Locate the cell with the specified text and output its (x, y) center coordinate. 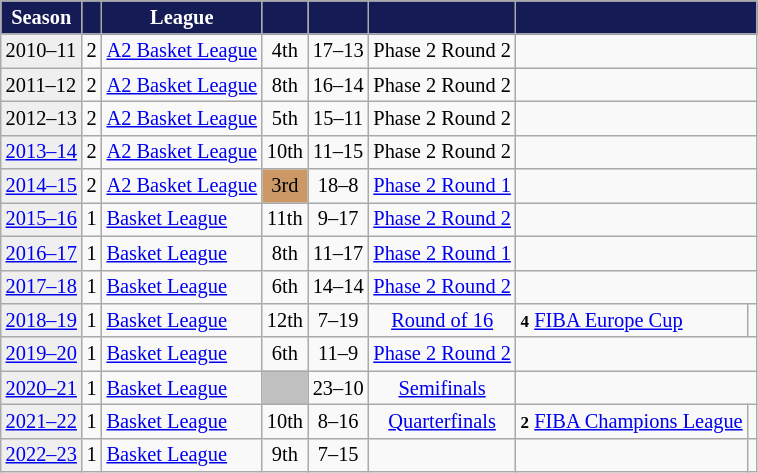
23–10 (338, 388)
11–17 (338, 253)
4 FIBA Europe Cup (632, 320)
2016–17 (42, 253)
15–11 (338, 118)
2017–18 (42, 287)
4th (285, 51)
Round of 16 (442, 320)
7–19 (338, 320)
5th (285, 118)
11–15 (338, 152)
2019–20 (42, 354)
2010–11 (42, 51)
16–14 (338, 85)
League (182, 17)
2018–19 (42, 320)
17–13 (338, 51)
2 FIBA Champions League (632, 421)
2014–15 (42, 186)
3rd (285, 186)
Semifinals (442, 388)
12th (285, 320)
2011–12 (42, 85)
11–9 (338, 354)
18–8 (338, 186)
Quarterfinals (442, 421)
2022–23 (42, 455)
7–15 (338, 455)
9–17 (338, 219)
14–14 (338, 287)
2015–16 (42, 219)
11th (285, 219)
9th (285, 455)
2020–21 (42, 388)
2013–14 (42, 152)
2012–13 (42, 118)
8–16 (338, 421)
Season (42, 17)
2021–22 (42, 421)
